Scan for the cell matching the given text and deliver its [x, y] coordinate at center. 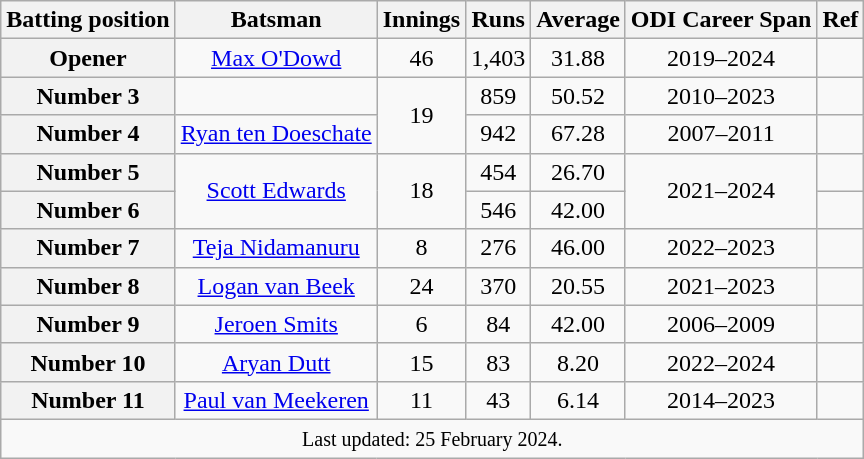
46.00 [578, 248]
Number 3 [88, 96]
11 [421, 400]
46 [421, 58]
Runs [498, 20]
Number 5 [88, 172]
15 [421, 362]
Number 11 [88, 400]
31.88 [578, 58]
24 [421, 286]
Logan van Beek [276, 286]
20.55 [578, 286]
2019–2024 [721, 58]
26.70 [578, 172]
Aryan Dutt [276, 362]
Number 8 [88, 286]
8 [421, 248]
2021–2023 [721, 286]
Number 6 [88, 210]
2014–2023 [721, 400]
Ryan ten Doeschate [276, 134]
1,403 [498, 58]
2006–2009 [721, 324]
67.28 [578, 134]
Number 7 [88, 248]
2010–2023 [721, 96]
2007–2011 [721, 134]
276 [498, 248]
Max O'Dowd [276, 58]
Scott Edwards [276, 191]
Batsman [276, 20]
Jeroen Smits [276, 324]
Paul van Meekeren [276, 400]
43 [498, 400]
Batting position [88, 20]
50.52 [578, 96]
Ref [840, 20]
19 [421, 115]
18 [421, 191]
370 [498, 286]
Number 4 [88, 134]
859 [498, 96]
8.20 [578, 362]
2022–2024 [721, 362]
2022–2023 [721, 248]
Opener [88, 58]
Teja Nidamanuru [276, 248]
6 [421, 324]
454 [498, 172]
83 [498, 362]
Number 9 [88, 324]
84 [498, 324]
546 [498, 210]
6.14 [578, 400]
2021–2024 [721, 191]
Innings [421, 20]
Last updated: 25 February 2024. [432, 438]
Average [578, 20]
Number 10 [88, 362]
942 [498, 134]
ODI Career Span [721, 20]
